Return [X, Y] of the center of cell containing provided text 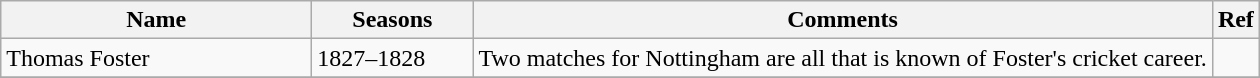
Thomas Foster [156, 58]
1827–1828 [392, 58]
Seasons [392, 20]
Name [156, 20]
Ref [1236, 20]
Comments [842, 20]
Two matches for Nottingham are all that is known of Foster's cricket career. [842, 58]
